From the cell containing the given text, extract its center point as (x, y) coordinate. 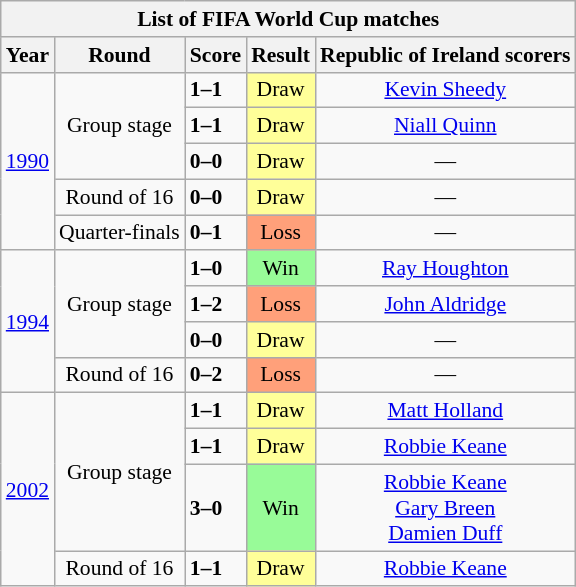
Robbie Keane Gary Breen Damien Duff (446, 508)
List of FIFA World Cup matches (288, 19)
Round (120, 55)
Matt Holland (446, 411)
1–2 (216, 304)
2002 (28, 490)
1990 (28, 161)
3–0 (216, 508)
0–1 (216, 233)
Kevin Sheedy (446, 90)
Ray Houghton (446, 269)
Year (28, 55)
1994 (28, 322)
Score (216, 55)
John Aldridge (446, 304)
Niall Quinn (446, 126)
0–2 (216, 375)
Quarter-finals (120, 233)
1–0 (216, 269)
Result (280, 55)
Republic of Ireland scorers (446, 55)
